Capture the cell that displays the provided text and extract its [X, Y] central coordinate. 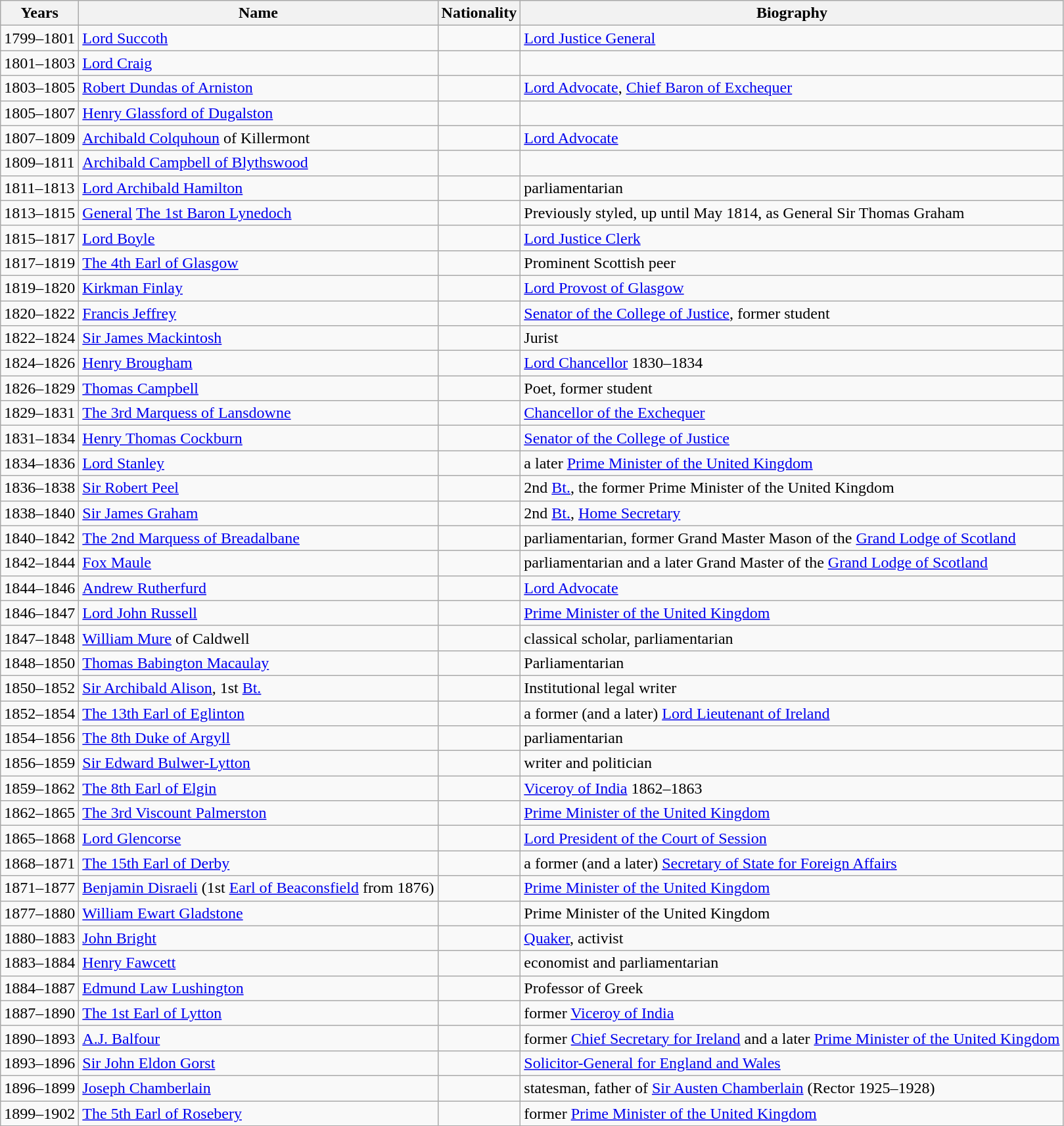
1896–1899 [39, 1088]
a former (and a later) Secretary of State for Foreign Affairs [792, 863]
Name [258, 13]
Archibald Campbell of Blythswood [258, 163]
1848–1850 [39, 663]
Lord Provost of Glasgow [792, 288]
a later Prime Minister of the United Kingdom [792, 463]
The 5th Earl of Rosebery [258, 1114]
A.J. Balfour [258, 1038]
1865–1868 [39, 838]
1842–1844 [39, 563]
Thomas Babington Macaulay [258, 663]
The 13th Earl of Eglinton [258, 713]
parliamentarian and a later Grand Master of the Grand Lodge of Scotland [792, 563]
economist and parliamentarian [792, 963]
1815–1817 [39, 238]
Sir Edward Bulwer-Lytton [258, 763]
Sir Robert Peel [258, 488]
Henry Glassford of Dugalston [258, 113]
Solicitor-General for England and Wales [792, 1063]
Quaker, activist [792, 938]
1805–1807 [39, 113]
1854–1856 [39, 738]
1801–1803 [39, 63]
1824–1826 [39, 363]
1883–1884 [39, 963]
1884–1887 [39, 988]
1899–1902 [39, 1114]
Nationality [479, 13]
1819–1820 [39, 288]
Lord Glencorse [258, 838]
1826–1829 [39, 388]
The 3rd Marquess of Lansdowne [258, 413]
Poet, former student [792, 388]
1847–1848 [39, 638]
Parliamentarian [792, 663]
Previously styled, up until May 1814, as General Sir Thomas Graham [792, 213]
Sir James Mackintosh [258, 338]
1838–1840 [39, 513]
Institutional legal writer [792, 688]
Francis Jeffrey [258, 313]
Andrew Rutherfurd [258, 588]
1846–1847 [39, 613]
1856–1859 [39, 763]
1834–1836 [39, 463]
1817–1819 [39, 263]
Jurist [792, 338]
classical scholar, parliamentarian [792, 638]
Fox Maule [258, 563]
Edmund Law Lushington [258, 988]
1829–1831 [39, 413]
General The 1st Baron Lynedoch [258, 213]
1803–1805 [39, 88]
statesman, father of Sir Austen Chamberlain (Rector 1925–1928) [792, 1088]
Lord Boyle [258, 238]
Senator of the College of Justice [792, 438]
1880–1883 [39, 938]
Biography [792, 13]
Benjamin Disraeli (1st Earl of Beaconsfield from 1876) [258, 888]
William Ewart Gladstone [258, 913]
The 1st Earl of Lytton [258, 1013]
former Viceroy of India [792, 1013]
1852–1854 [39, 713]
William Mure of Caldwell [258, 638]
Kirkman Finlay [258, 288]
1893–1896 [39, 1063]
Henry Fawcett [258, 963]
2nd Bt., Home Secretary [792, 513]
The 3rd Viscount Palmerston [258, 813]
1850–1852 [39, 688]
The 8th Duke of Argyll [258, 738]
1877–1880 [39, 913]
Years [39, 13]
Chancellor of the Exchequer [792, 413]
Henry Brougham [258, 363]
Joseph Chamberlain [258, 1088]
The 4th Earl of Glasgow [258, 263]
Professor of Greek [792, 988]
1807–1809 [39, 138]
Lord John Russell [258, 613]
1840–1842 [39, 538]
Sir Archibald Alison, 1st Bt. [258, 688]
The 8th Earl of Elgin [258, 788]
1811–1813 [39, 188]
1862–1865 [39, 813]
1820–1822 [39, 313]
writer and politician [792, 763]
The 2nd Marquess of Breadalbane [258, 538]
Viceroy of India 1862–1863 [792, 788]
1822–1824 [39, 338]
Lord President of the Court of Session [792, 838]
Prominent Scottish peer [792, 263]
1813–1815 [39, 213]
Archibald Colquhoun of Killermont [258, 138]
Sir James Graham [258, 513]
1868–1871 [39, 863]
1809–1811 [39, 163]
Senator of the College of Justice, former student [792, 313]
1799–1801 [39, 38]
Lord Justice Clerk [792, 238]
1836–1838 [39, 488]
1859–1862 [39, 788]
Lord Succoth [258, 38]
Robert Dundas of Arniston [258, 88]
Lord Chancellor 1830–1834 [792, 363]
former Prime Minister of the United Kingdom [792, 1114]
Lord Advocate, Chief Baron of Exchequer [792, 88]
1844–1846 [39, 588]
Sir John Eldon Gorst [258, 1063]
Thomas Campbell [258, 388]
Lord Stanley [258, 463]
1887–1890 [39, 1013]
Lord Archibald Hamilton [258, 188]
1831–1834 [39, 438]
Henry Thomas Cockburn [258, 438]
The 15th Earl of Derby [258, 863]
2nd Bt., the former Prime Minister of the United Kingdom [792, 488]
parliamentarian, former Grand Master Mason of the Grand Lodge of Scotland [792, 538]
1871–1877 [39, 888]
Lord Justice General [792, 38]
former Chief Secretary for Ireland and a later Prime Minister of the United Kingdom [792, 1038]
John Bright [258, 938]
Lord Craig [258, 63]
1890–1893 [39, 1038]
a former (and a later) Lord Lieutenant of Ireland [792, 713]
